Identify which cell holds the provided text, then report its (X, Y) central coordinate. 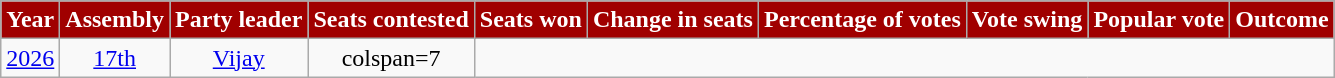
Vijay (239, 58)
Year (30, 20)
Seats contested (391, 20)
Change in seats (672, 20)
Assembly (115, 20)
17th (115, 58)
Party leader (239, 20)
colspan=7 (391, 58)
Outcome (1282, 20)
Percentage of votes (862, 20)
Popular vote (1159, 20)
Seats won (530, 20)
2026 (30, 58)
Vote swing (1027, 20)
